Find where the given text appears and provide that cell's center as [X, Y] coordinate. 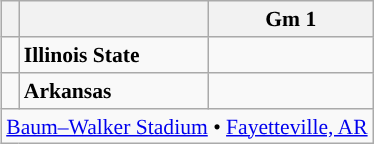
Arkansas [114, 91]
Baum–Walker Stadium • Fayetteville, AR [186, 126]
Illinois State [114, 55]
Gm 1 [291, 19]
